Locate the cell with the specified text and output its [x, y] center coordinate. 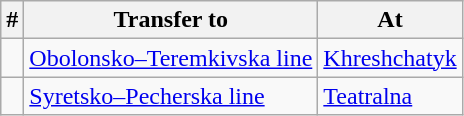
At [390, 20]
Obolonsko–Teremkivska line [171, 58]
Syretsko–Pecherska line [171, 96]
Teatralna [390, 96]
Khreshchatyk [390, 58]
Transfer to [171, 20]
# [12, 20]
